From the cell containing the given text, extract its center point as [x, y] coordinate. 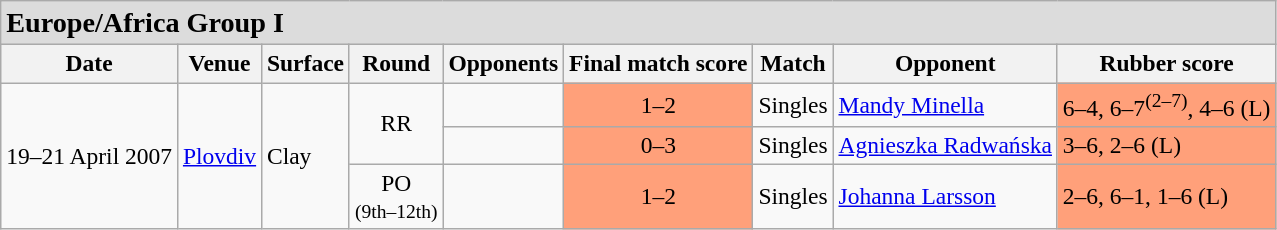
19–21 April 2007 [90, 156]
Rubber score [1166, 63]
Europe/Africa Group I [638, 22]
Mandy Minella [945, 104]
Opponent [945, 63]
6–4, 6–7(2–7), 4–6 (L) [1166, 104]
RR [396, 123]
Opponents [504, 63]
3–6, 2–6 (L) [1166, 145]
2–6, 6–1, 1–6 (L) [1166, 196]
Johanna Larsson [945, 196]
Surface [306, 63]
Plovdiv [219, 156]
Round [396, 63]
Date [90, 63]
Agnieszka Radwańska [945, 145]
0–3 [658, 145]
Venue [219, 63]
Match [793, 63]
PO(9th–12th) [396, 196]
Final match score [658, 63]
Clay [306, 156]
